Determine the [x, y] coordinate at the center of the cell enclosing the given text.  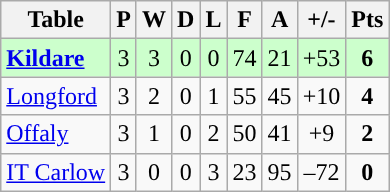
Kildare [56, 58]
Table [56, 20]
+10 [322, 96]
4 [368, 96]
Offaly [56, 134]
+53 [322, 58]
W [154, 20]
41 [280, 134]
+9 [322, 134]
23 [244, 172]
50 [244, 134]
95 [280, 172]
IT Carlow [56, 172]
D [185, 20]
21 [280, 58]
F [244, 20]
74 [244, 58]
+/- [322, 20]
–72 [322, 172]
45 [280, 96]
Longford [56, 96]
L [214, 20]
P [124, 20]
A [280, 20]
55 [244, 96]
6 [368, 58]
Pts [368, 20]
